Pinpoint the cell where the given text exists, returning its (X, Y) midpoint coordinate. 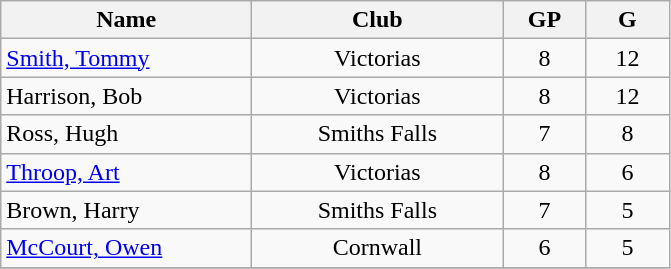
McCourt, Owen (126, 248)
GP (544, 20)
Club (378, 20)
Name (126, 20)
G (628, 20)
Throop, Art (126, 172)
Brown, Harry (126, 210)
Harrison, Bob (126, 96)
Smith, Tommy (126, 58)
Ross, Hugh (126, 134)
Cornwall (378, 248)
